Pinpoint the cell where the given text exists, returning its [x, y] midpoint coordinate. 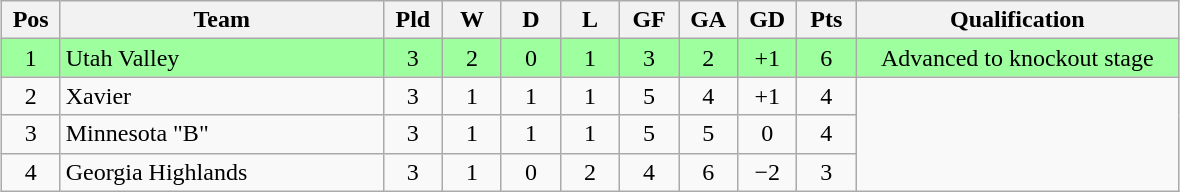
GF [650, 20]
L [590, 20]
GA [708, 20]
Xavier [222, 96]
W [472, 20]
Qualification [1018, 20]
Pos [30, 20]
Pld [412, 20]
Utah Valley [222, 58]
Minnesota "B" [222, 134]
GD [768, 20]
Team [222, 20]
Pts [826, 20]
Georgia Highlands [222, 172]
Advanced to knockout stage [1018, 58]
−2 [768, 172]
D [530, 20]
